For the text-containing cell, return its midpoint in [X, Y] coordinate format. 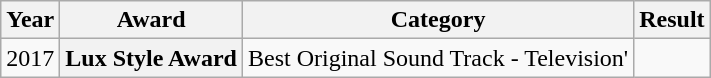
2017 [30, 58]
Year [30, 20]
Result [672, 20]
Award [152, 20]
Category [438, 20]
Best Original Sound Track - Television' [438, 58]
Lux Style Award [152, 58]
